Output the [x, y] coordinate of the center of the cell containing the given text.  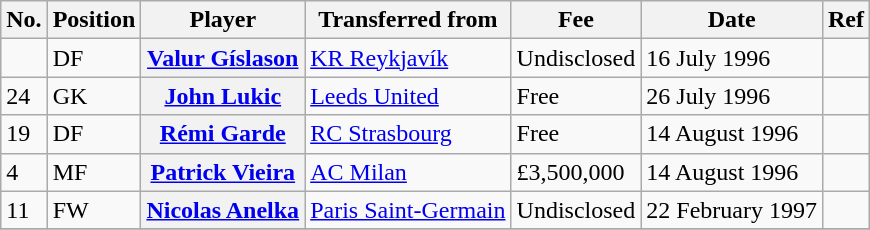
Date [732, 20]
Leeds United [408, 96]
RC Strasbourg [408, 134]
No. [24, 20]
Player [223, 20]
John Lukic [223, 96]
FW [94, 210]
22 February 1997 [732, 210]
Ref [846, 20]
Position [94, 20]
Patrick Vieira [223, 172]
Paris Saint-Germain [408, 210]
Fee [576, 20]
Nicolas Anelka [223, 210]
GK [94, 96]
MF [94, 172]
Rémi Garde [223, 134]
24 [24, 96]
AC Milan [408, 172]
16 July 1996 [732, 58]
4 [24, 172]
26 July 1996 [732, 96]
£3,500,000 [576, 172]
11 [24, 210]
KR Reykjavík [408, 58]
Valur Gíslason [223, 58]
Transferred from [408, 20]
19 [24, 134]
